Output the [x, y] coordinate of the center of the cell containing the given text.  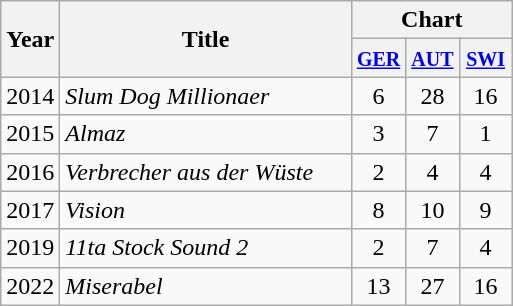
3 [378, 134]
Vision [206, 210]
2019 [30, 248]
AUT [432, 58]
13 [378, 286]
6 [378, 96]
Chart [432, 20]
Miserabel [206, 286]
2022 [30, 286]
9 [486, 210]
2016 [30, 172]
2015 [30, 134]
2017 [30, 210]
1 [486, 134]
Title [206, 39]
8 [378, 210]
2014 [30, 96]
28 [432, 96]
11ta Stock Sound 2 [206, 248]
GER [378, 58]
Year [30, 39]
Almaz [206, 134]
Verbrecher aus der Wüste [206, 172]
27 [432, 286]
Slum Dog Millionaer [206, 96]
10 [432, 210]
SWI [486, 58]
